Scan for the cell matching the given text and deliver its [X, Y] coordinate at center. 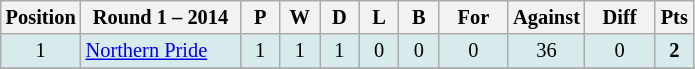
Against [546, 17]
B [419, 17]
Diff [620, 17]
D [340, 17]
2 [674, 51]
Northern Pride [161, 51]
L [379, 17]
Position [41, 17]
P [260, 17]
For [474, 17]
Round 1 – 2014 [161, 17]
36 [546, 51]
W [300, 17]
Pts [674, 17]
